Detect which cell encompasses the target text, then output its [X, Y] center coordinate. 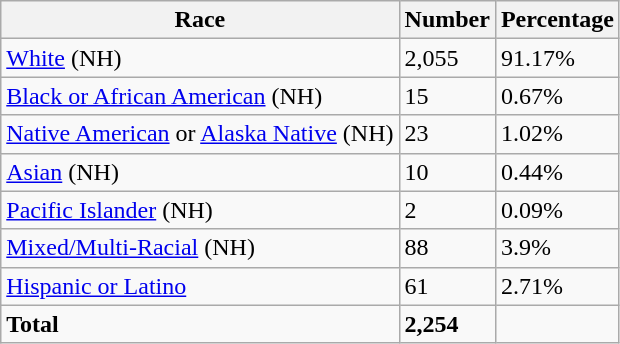
0.44% [557, 172]
10 [447, 172]
Total [200, 324]
Black or African American (NH) [200, 96]
White (NH) [200, 58]
Hispanic or Latino [200, 286]
Race [200, 20]
Pacific Islander (NH) [200, 210]
61 [447, 286]
0.67% [557, 96]
23 [447, 134]
Asian (NH) [200, 172]
2.71% [557, 286]
2,055 [447, 58]
15 [447, 96]
Native American or Alaska Native (NH) [200, 134]
2,254 [447, 324]
Percentage [557, 20]
3.9% [557, 248]
88 [447, 248]
1.02% [557, 134]
2 [447, 210]
91.17% [557, 58]
Mixed/Multi-Racial (NH) [200, 248]
0.09% [557, 210]
Number [447, 20]
